Search for the cell housing the specified text and yield its (x, y) center coordinate. 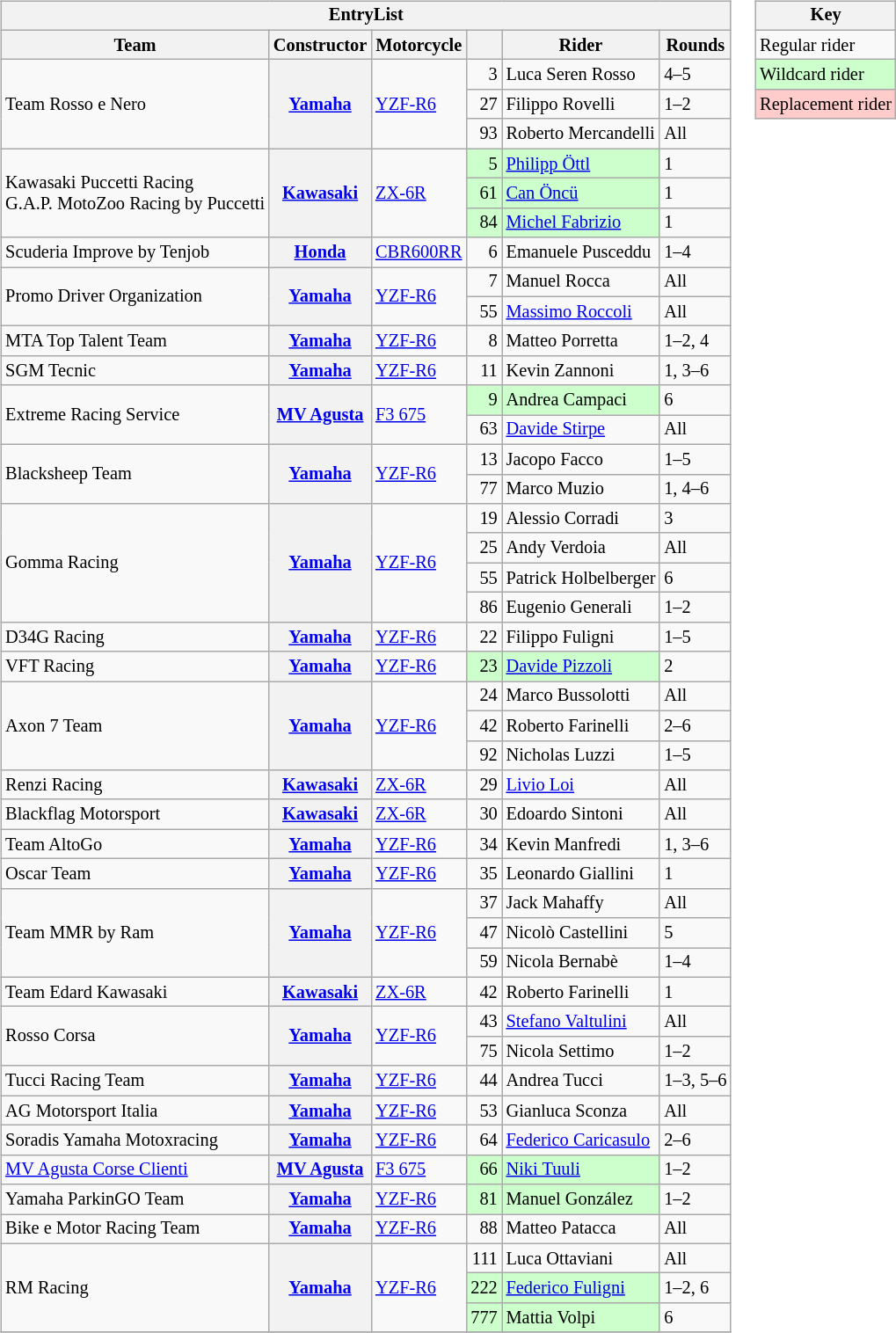
93 (484, 134)
9 (484, 400)
Federico Fuligni (581, 1288)
Emanuele Pusceddu (581, 252)
D34G Racing (135, 637)
Regular rider (826, 45)
Blackflag Motorsport (135, 814)
29 (484, 785)
Davide Pizzoli (581, 666)
44 (484, 1081)
AG Motorsport Italia (135, 1111)
61 (484, 193)
Edoardo Sintoni (581, 814)
Nicola Bernabè (581, 963)
Nicolò Castellini (581, 933)
SGM Tecnic (135, 371)
Andy Verdoia (581, 548)
88 (484, 1229)
Manuel González (581, 1199)
43 (484, 1022)
Kevin Manfredi (581, 844)
25 (484, 548)
Axon 7 Team (135, 726)
8 (484, 341)
Wildcard rider (826, 75)
4–5 (695, 75)
Blacksheep Team (135, 473)
64 (484, 1140)
CBR600RR (419, 252)
Federico Caricasulo (581, 1140)
Gomma Racing (135, 563)
Rider (581, 45)
Michel Fabrizio (581, 222)
Team AltoGo (135, 844)
MV Agusta Corse Clienti (135, 1169)
Kawasaki Puccetti Racing G.A.P. MotoZoo Racing by Puccetti (135, 193)
59 (484, 963)
Yamaha ParkinGO Team (135, 1199)
19 (484, 519)
Gianluca Sconza (581, 1111)
Jacopo Facco (581, 459)
Tucci Racing Team (135, 1081)
11 (484, 371)
Kevin Zannoni (581, 371)
1, 4–6 (695, 489)
34 (484, 844)
Andrea Campaci (581, 400)
Team MMR by Ram (135, 932)
66 (484, 1169)
24 (484, 696)
1–2, 6 (695, 1288)
Stefano Valtulini (581, 1022)
1–2, 4 (695, 341)
37 (484, 903)
222 (484, 1288)
Oscar Team (135, 874)
Honda (320, 252)
7 (484, 282)
Filippo Rovelli (581, 105)
2 (695, 666)
Key (826, 16)
111 (484, 1258)
84 (484, 222)
Rosso Corsa (135, 1036)
Leonardo Giallini (581, 874)
Matteo Porretta (581, 341)
Team (135, 45)
Constructor (320, 45)
Nicholas Luzzi (581, 755)
92 (484, 755)
30 (484, 814)
Massimo Roccoli (581, 311)
Motorcycle (419, 45)
13 (484, 459)
Luca Seren Rosso (581, 75)
Filippo Fuligni (581, 637)
Scuderia Improve by Tenjob (135, 252)
Rounds (695, 45)
Replacement rider (826, 105)
1–3, 5–6 (695, 1081)
Renzi Racing (135, 785)
Alessio Corradi (581, 519)
Marco Muzio (581, 489)
Davide Stirpe (581, 430)
Can Öncü (581, 193)
Promo Driver Organization (135, 297)
81 (484, 1199)
Manuel Rocca (581, 282)
Team Rosso e Nero (135, 104)
Marco Bussolotti (581, 696)
Jack Mahaffy (581, 903)
777 (484, 1318)
63 (484, 430)
Eugenio Generali (581, 608)
Matteo Patacca (581, 1229)
Livio Loi (581, 785)
EntryList (366, 16)
Roberto Mercandelli (581, 134)
53 (484, 1111)
27 (484, 105)
23 (484, 666)
Mattia Volpi (581, 1318)
Nicola Settimo (581, 1052)
RM Racing (135, 1287)
Philipp Öttl (581, 164)
22 (484, 637)
Luca Ottaviani (581, 1258)
86 (484, 608)
47 (484, 933)
Soradis Yamaha Motoxracing (135, 1140)
Bike e Motor Racing Team (135, 1229)
VFT Racing (135, 666)
Patrick Holbelberger (581, 578)
MTA Top Talent Team (135, 341)
77 (484, 489)
Niki Tuuli (581, 1169)
Team Edard Kawasaki (135, 992)
Extreme Racing Service (135, 415)
Andrea Tucci (581, 1081)
75 (484, 1052)
35 (484, 874)
